Output the [X, Y] coordinate of the center of the cell containing the given text.  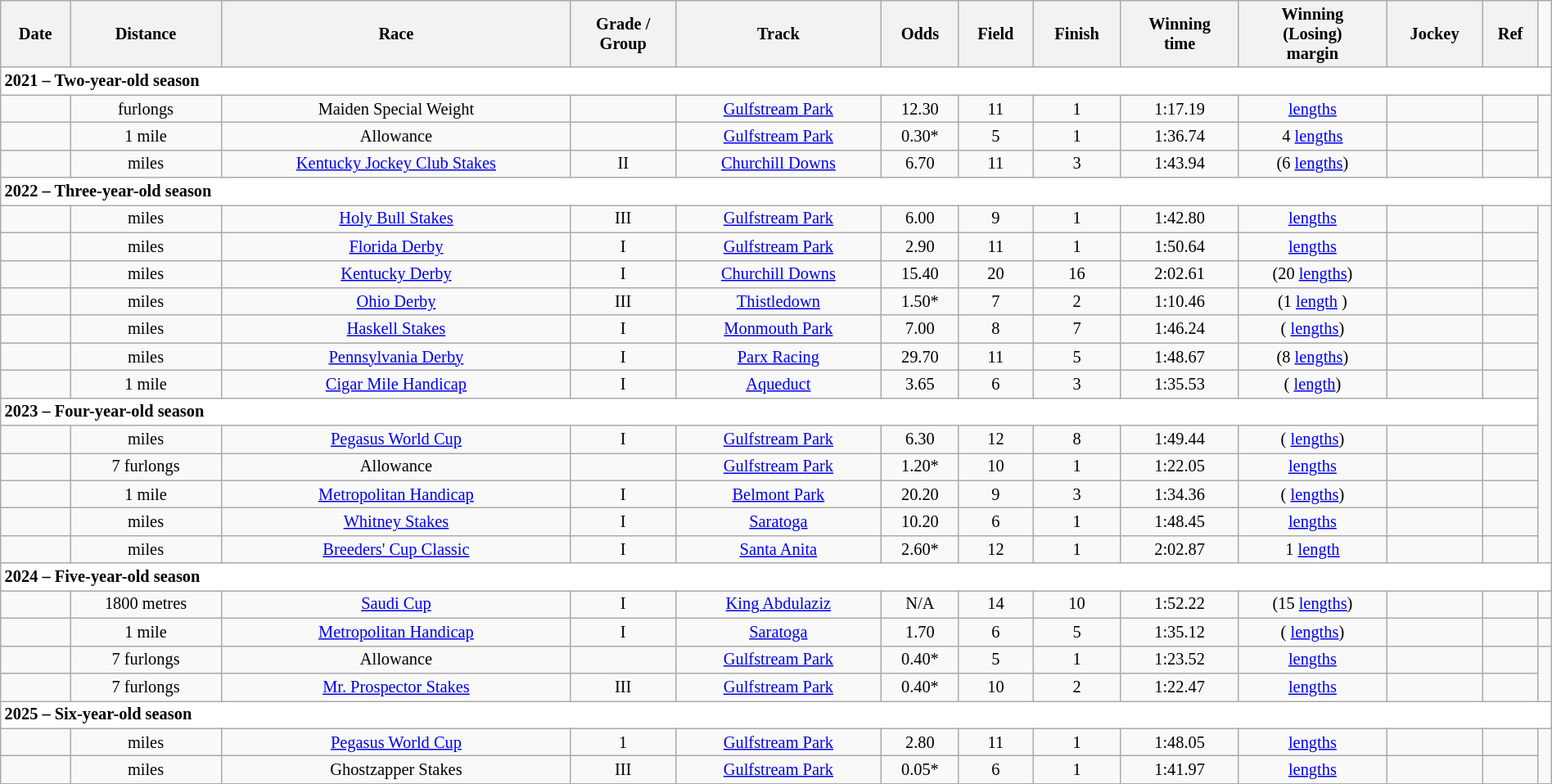
Kentucky Jockey Club Stakes [396, 164]
29.70 [920, 357]
Track [778, 34]
(8 lengths) [1313, 357]
Race [396, 34]
20 [995, 274]
(20 lengths) [1313, 274]
1:10.46 [1179, 301]
2025 – Six-year-old season [776, 714]
1:50.64 [1179, 246]
0.05* [920, 769]
3.65 [920, 384]
Breeders' Cup Classic [396, 549]
10.20 [920, 521]
2:02.61 [1179, 274]
1:34.36 [1179, 494]
1:36.74 [1179, 136]
Grade /Group [623, 34]
1:42.80 [1179, 219]
1:23.52 [1179, 660]
1:48.45 [1179, 521]
7.00 [920, 329]
2.80 [920, 742]
King Abdulaziz [778, 604]
15.40 [920, 274]
14 [995, 604]
2023 – Four-year-old season [769, 412]
2024 – Five-year-old season [776, 577]
Monmouth Park [778, 329]
Holy Bull Stakes [396, 219]
( length) [1313, 384]
Ghostzapper Stakes [396, 769]
Whitney Stakes [396, 521]
Pennsylvania Derby [396, 357]
furlongs [146, 109]
Odds [920, 34]
20.20 [920, 494]
Thistledown [778, 301]
2.60* [920, 549]
2022 – Three-year-old season [776, 191]
1:17.19 [1179, 109]
6.70 [920, 164]
Santa Anita [778, 549]
Kentucky Derby [396, 274]
Saudi Cup [396, 604]
2:02.87 [1179, 549]
Ohio Derby [396, 301]
1.50* [920, 301]
II [623, 164]
Winning(Losing)margin [1313, 34]
Distance [146, 34]
1.20* [920, 466]
1:41.97 [1179, 769]
0.30* [920, 136]
1:35.53 [1179, 384]
Mr. Prospector Stakes [396, 687]
(15 lengths) [1313, 604]
Finish [1077, 34]
1:49.44 [1179, 439]
(6 lengths) [1313, 164]
Maiden Special Weight [396, 109]
1:22.05 [1179, 466]
1:52.22 [1179, 604]
Belmont Park [778, 494]
2021 – Two-year-old season [776, 81]
1 length [1313, 549]
Parx Racing [778, 357]
Cigar Mile Handicap [396, 384]
16 [1077, 274]
2.90 [920, 246]
1:43.94 [1179, 164]
12.30 [920, 109]
6.00 [920, 219]
Haskell Stakes [396, 329]
Field [995, 34]
Florida Derby [396, 246]
(1 length ) [1313, 301]
N/A [920, 604]
Date [36, 34]
1:22.47 [1179, 687]
6.30 [920, 439]
1:35.12 [1179, 632]
Aqueduct [778, 384]
1:48.05 [1179, 742]
1800 metres [146, 604]
1:48.67 [1179, 357]
1:46.24 [1179, 329]
Jockey [1434, 34]
1.70 [920, 632]
Winningtime [1179, 34]
Ref [1510, 34]
4 lengths [1313, 136]
